Locate the cell with the specified text and output its (X, Y) center coordinate. 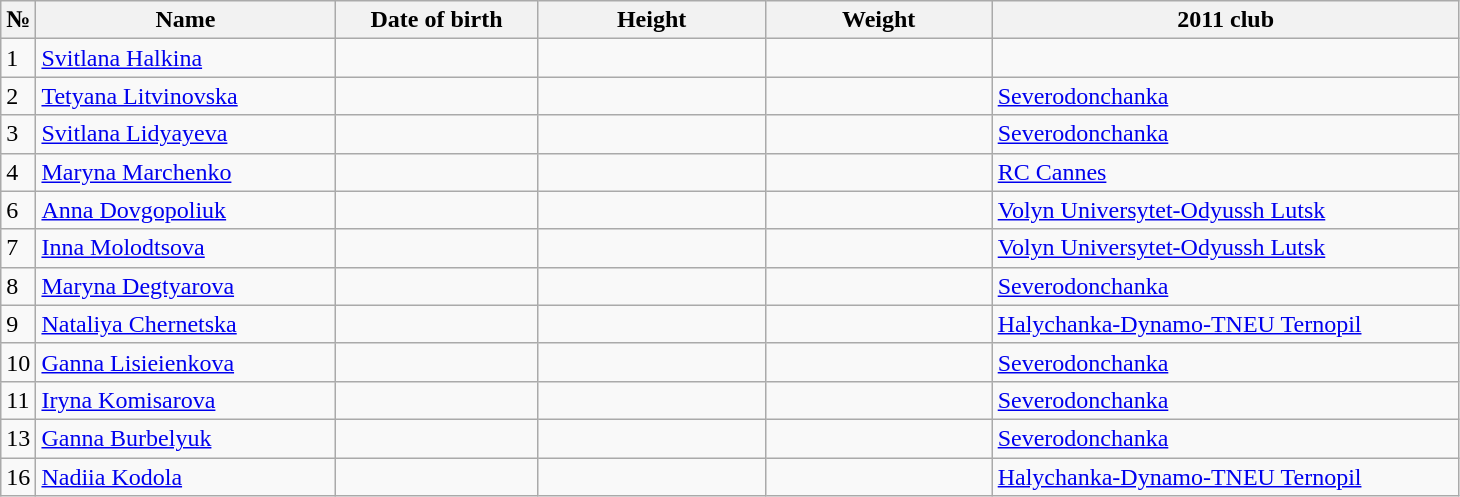
Ganna Lisieienkova (186, 362)
Nadiia Kodola (186, 477)
8 (18, 286)
Ganna Burbelyuk (186, 438)
13 (18, 438)
Nataliya Chernetska (186, 324)
Inna Molodtsova (186, 248)
Maryna Marchenko (186, 172)
Date of birth (436, 20)
Name (186, 20)
Svitlana Halkina (186, 58)
4 (18, 172)
1 (18, 58)
10 (18, 362)
Iryna Komisarova (186, 400)
16 (18, 477)
11 (18, 400)
Height (652, 20)
2011 club (1226, 20)
6 (18, 210)
2 (18, 96)
7 (18, 248)
9 (18, 324)
RC Cannes (1226, 172)
№ (18, 20)
Weight (878, 20)
Maryna Degtyarova (186, 286)
Svitlana Lidyayeva (186, 134)
Anna Dovgopoliuk (186, 210)
3 (18, 134)
Tetyana Litvinovska (186, 96)
